Pinpoint the cell where the given text exists, returning its [x, y] midpoint coordinate. 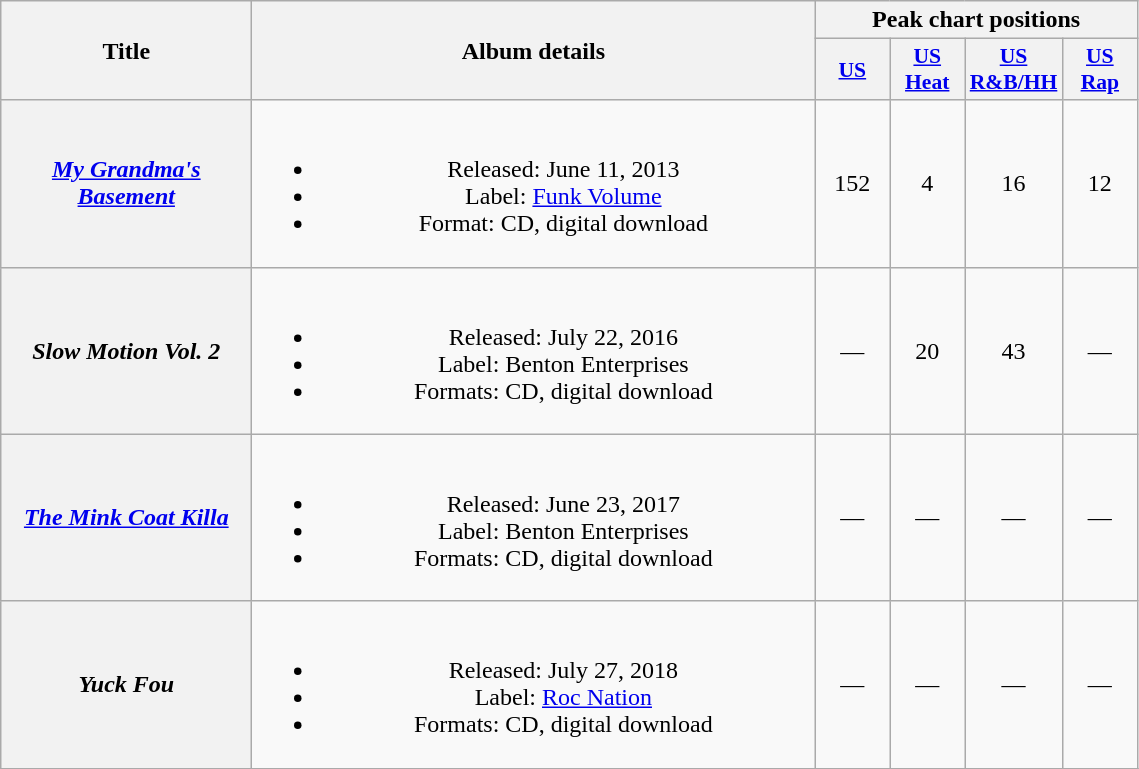
4 [928, 184]
Peak chart positions [976, 20]
USRap [1100, 70]
Released: July 27, 2018Label: Roc NationFormats: CD, digital download [534, 684]
Released: June 11, 2013Label: Funk VolumeFormat: CD, digital download [534, 184]
43 [1014, 350]
The Mink Coat Killa [126, 518]
Album details [534, 50]
Yuck Fou [126, 684]
Released: June 23, 2017Label: Benton EnterprisesFormats: CD, digital download [534, 518]
16 [1014, 184]
USHeat [928, 70]
152 [852, 184]
Title [126, 50]
20 [928, 350]
12 [1100, 184]
My Grandma's Basement [126, 184]
Released: July 22, 2016Label: Benton EnterprisesFormats: CD, digital download [534, 350]
USR&B/HH [1014, 70]
Slow Motion Vol. 2 [126, 350]
US [852, 70]
